Identify which cell holds the provided text, then report its [x, y] central coordinate. 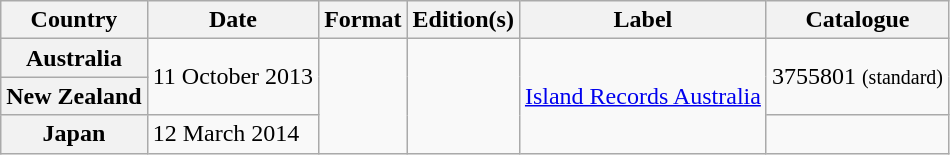
Country [74, 20]
Edition(s) [463, 20]
12 March 2014 [232, 134]
Catalogue [857, 20]
Format [363, 20]
New Zealand [74, 96]
11 October 2013 [232, 77]
Japan [74, 134]
Island Records Australia [642, 96]
3755801 (standard) [857, 77]
Australia [74, 58]
Date [232, 20]
Label [642, 20]
